Return the [X, Y] coordinate for the center point of the cell that contains the specified text.  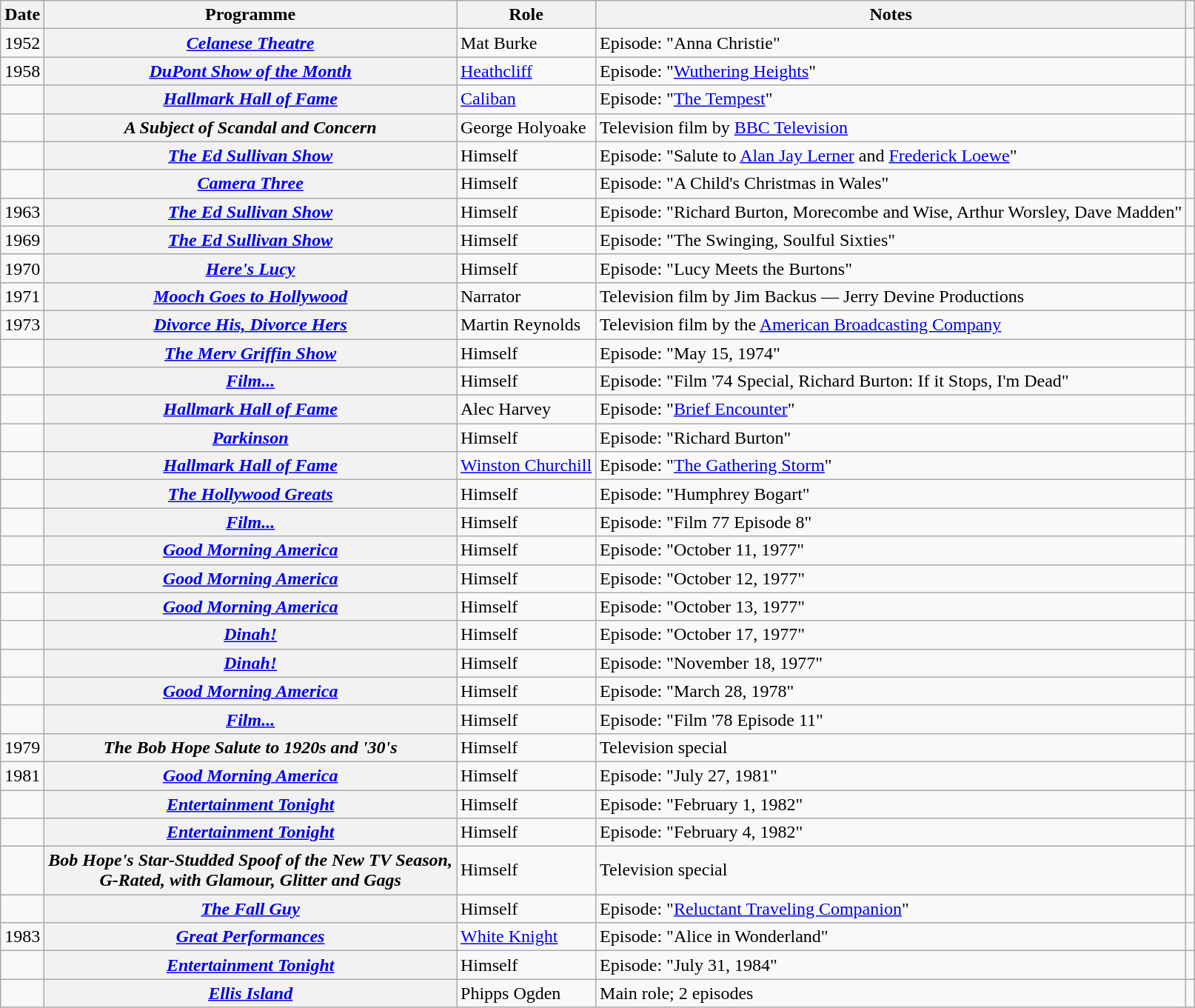
Date [22, 15]
Bob Hope's Star-Studded Spoof of the New TV Season, G-Rated, with Glamour, Glitter and Gags [250, 871]
Alec Harvey [526, 410]
The Bob Hope Salute to 1920s and '30's [250, 747]
Narrator [526, 296]
A Subject of Scandal and Concern [250, 127]
1963 [22, 212]
Episode: "Lucy Meets the Burtons" [891, 268]
1969 [22, 240]
Ellis Island [250, 993]
Heathcliff [526, 71]
Episode: "Humphrey Bogart" [891, 494]
Phipps Ogden [526, 993]
Television film by BBC Television [891, 127]
Episode: "October 17, 1977" [891, 635]
Main role; 2 episodes [891, 993]
Episode: "July 27, 1981" [891, 775]
Episode: "February 4, 1982" [891, 832]
White Knight [526, 937]
1979 [22, 747]
Episode: "October 12, 1977" [891, 578]
Episode: "The Tempest" [891, 99]
The Fall Guy [250, 909]
Parkinson [250, 438]
Notes [891, 15]
Episode: "Film '78 Episode 11" [891, 719]
Episode: "October 13, 1977" [891, 607]
Episode: "March 28, 1978" [891, 691]
Episode: "Anna Christie" [891, 43]
Episode: "Reluctant Traveling Companion" [891, 909]
Episode: "November 18, 1977" [891, 663]
Episode: "May 15, 1974" [891, 353]
1952 [22, 43]
Mat Burke [526, 43]
Episode: "A Child's Christmas in Wales" [891, 184]
Divorce His, Divorce Hers [250, 324]
Television film by the American Broadcasting Company [891, 324]
Episode: "Alice in Wonderland" [891, 937]
Episode: "Brief Encounter" [891, 410]
1970 [22, 268]
Celanese Theatre [250, 43]
1958 [22, 71]
1981 [22, 775]
Episode: "Wuthering Heights" [891, 71]
Camera Three [250, 184]
Caliban [526, 99]
1983 [22, 937]
Episode: "July 31, 1984" [891, 965]
1973 [22, 324]
Episode: "Richard Burton" [891, 438]
Episode: "October 11, 1977" [891, 550]
Here's Lucy [250, 268]
Winston Churchill [526, 466]
DuPont Show of the Month [250, 71]
Episode: "Salute to Alan Jay Lerner and Frederick Loewe" [891, 156]
Role [526, 15]
Television film by Jim Backus — Jerry Devine Productions [891, 296]
1971 [22, 296]
Martin Reynolds [526, 324]
The Merv Griffin Show [250, 353]
Episode: "Film 77 Episode 8" [891, 522]
Mooch Goes to Hollywood [250, 296]
The Hollywood Greats [250, 494]
Episode: "Film '74 Special, Richard Burton: If it Stops, I'm Dead" [891, 381]
Episode: "February 1, 1982" [891, 804]
Episode: "The Swinging, Soulful Sixties" [891, 240]
Episode: "The Gathering Storm" [891, 466]
Programme [250, 15]
Great Performances [250, 937]
Episode: "Richard Burton, Morecombe and Wise, Arthur Worsley, Dave Madden" [891, 212]
George Holyoake [526, 127]
